Find where the given text appears and provide that cell's center as (x, y) coordinate. 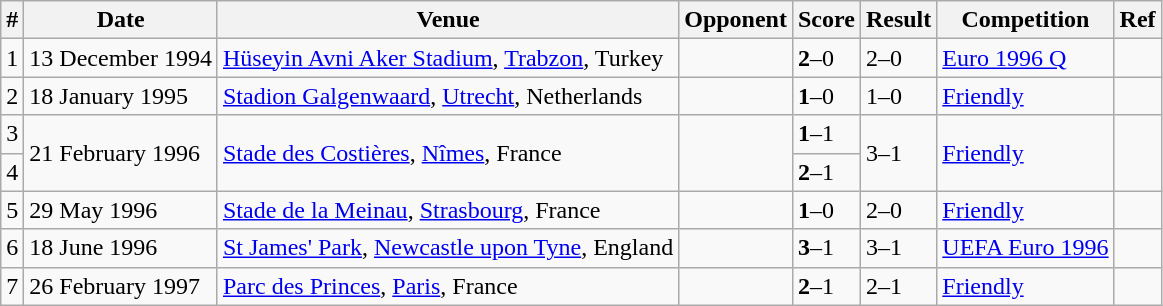
Stadion Galgenwaard, Utrecht, Netherlands (448, 96)
21 February 1996 (121, 153)
Ref (1138, 20)
Result (898, 20)
13 December 1994 (121, 58)
6 (12, 248)
# (12, 20)
Euro 1996 Q (1026, 58)
Opponent (736, 20)
2 (12, 96)
3 (12, 134)
Venue (448, 20)
7 (12, 286)
1–1 (826, 134)
Parc des Princes, Paris, France (448, 286)
St James' Park, Newcastle upon Tyne, England (448, 248)
4 (12, 172)
5 (12, 210)
Date (121, 20)
Competition (1026, 20)
Hüseyin Avni Aker Stadium, Trabzon, Turkey (448, 58)
1 (12, 58)
29 May 1996 (121, 210)
Stade des Costières, Nîmes, France (448, 153)
26 February 1997 (121, 286)
UEFA Euro 1996 (1026, 248)
Score (826, 20)
18 June 1996 (121, 248)
18 January 1995 (121, 96)
Stade de la Meinau, Strasbourg, France (448, 210)
